Capture the cell that displays the provided text and extract its [x, y] central coordinate. 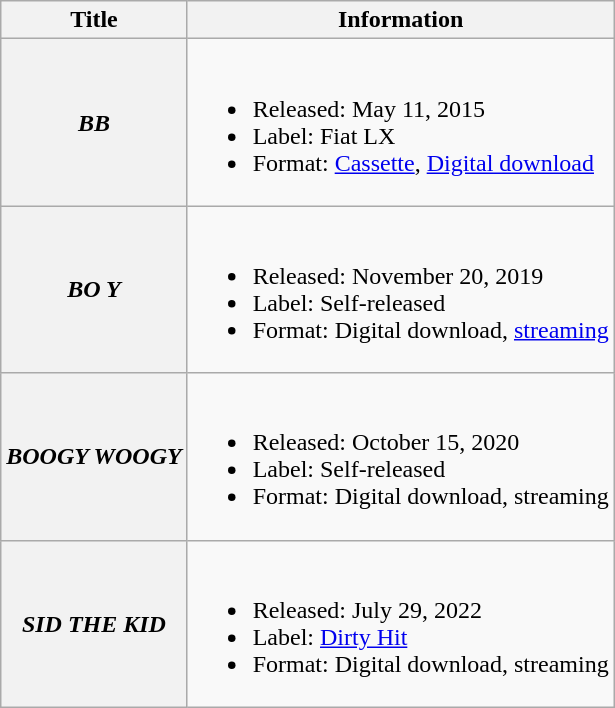
Information [400, 20]
SID THE KID [94, 624]
Released: November 20, 2019Label: Self-releasedFormat: Digital download, streaming [400, 290]
Released: July 29, 2022Label: Dirty HitFormat: Digital download, streaming [400, 624]
Released: October 15, 2020Label: Self-releasedFormat: Digital download, streaming [400, 456]
Released: May 11, 2015Label: Fiat LXFormat: Cassette, Digital download [400, 122]
BO Y [94, 290]
BB [94, 122]
Title [94, 20]
BOOGY WOOGY [94, 456]
